Detect which cell encompasses the target text, then output its (x, y) center coordinate. 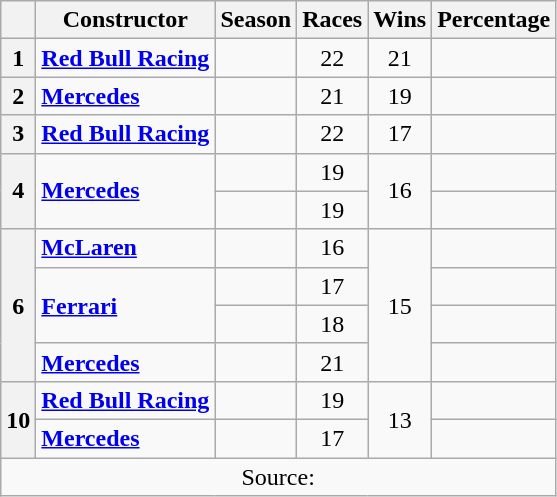
Ferrari (126, 305)
Source: (278, 477)
1 (18, 58)
Wins (400, 20)
Constructor (126, 20)
10 (18, 419)
2 (18, 96)
15 (400, 305)
McLaren (126, 248)
13 (400, 419)
Season (256, 20)
18 (332, 324)
Percentage (494, 20)
Races (332, 20)
4 (18, 191)
6 (18, 305)
3 (18, 134)
